Determine the [x, y] coordinate at the center of the cell enclosing the given text.  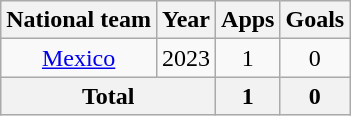
Apps [248, 20]
National team [79, 20]
Year [186, 20]
2023 [186, 58]
Total [108, 96]
Goals [315, 20]
Mexico [79, 58]
